Determine the (x, y) coordinate at the center of the cell enclosing the given text.  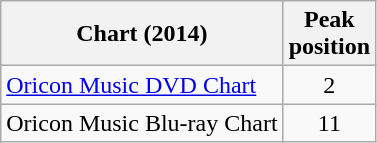
Chart (2014) (142, 34)
Oricon Music Blu-ray Chart (142, 123)
11 (329, 123)
Oricon Music DVD Chart (142, 85)
2 (329, 85)
Peakposition (329, 34)
